Provide the (X, Y) coordinate of the cell's center where the given text is located.  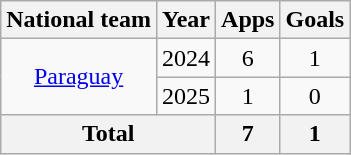
Year (186, 20)
6 (248, 58)
0 (315, 96)
Paraguay (79, 77)
2024 (186, 58)
National team (79, 20)
Apps (248, 20)
Total (108, 134)
2025 (186, 96)
Goals (315, 20)
7 (248, 134)
